Pinpoint the cell where the given text exists, returning its [x, y] midpoint coordinate. 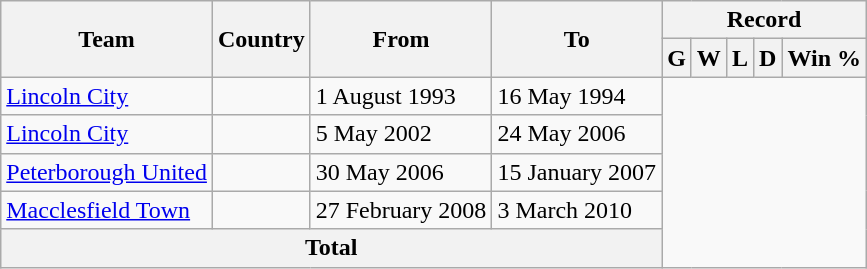
5 May 2002 [401, 134]
3 March 2010 [577, 210]
To [577, 39]
G [677, 58]
W [708, 58]
Record [764, 20]
27 February 2008 [401, 210]
1 August 1993 [401, 96]
Win % [824, 58]
Team [107, 39]
Peterborough United [107, 172]
From [401, 39]
Macclesfield Town [107, 210]
D [767, 58]
30 May 2006 [401, 172]
15 January 2007 [577, 172]
24 May 2006 [577, 134]
L [740, 58]
Total [332, 248]
16 May 1994 [577, 96]
Country [261, 39]
